Output the (X, Y) coordinate of the center of the cell containing the given text.  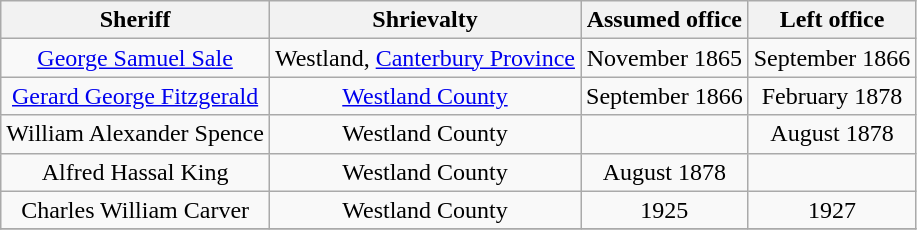
Alfred Hassal King (136, 172)
1927 (832, 210)
November 1865 (664, 58)
William Alexander Spence (136, 134)
George Samuel Sale (136, 58)
Left office (832, 20)
Gerard George Fitzgerald (136, 96)
Charles William Carver (136, 210)
February 1878 (832, 96)
Assumed office (664, 20)
1925 (664, 210)
Shrievalty (424, 20)
Westland, Canterbury Province (424, 58)
Sheriff (136, 20)
